From the cell containing the given text, extract its center point as (x, y) coordinate. 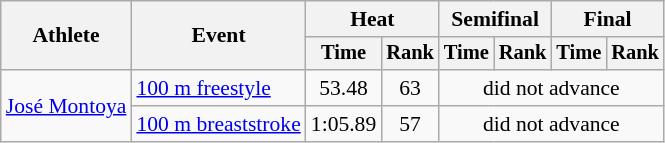
63 (410, 88)
1:05.89 (344, 124)
Final (607, 19)
Semifinal (495, 19)
Event (218, 36)
100 m freestyle (218, 88)
100 m breaststroke (218, 124)
53.48 (344, 88)
José Montoya (66, 106)
57 (410, 124)
Athlete (66, 36)
Heat (372, 19)
